For the text-containing cell, return its midpoint in (x, y) coordinate format. 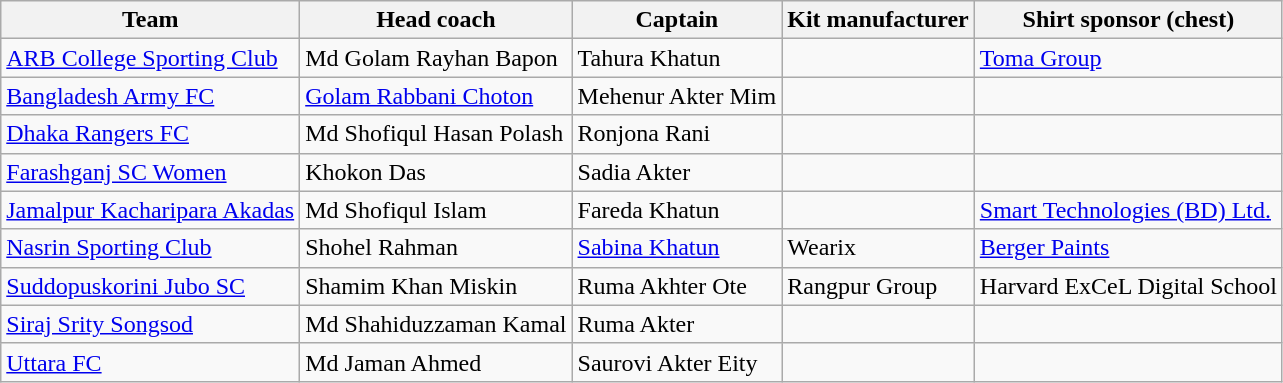
Shohel Rahman (436, 248)
Harvard ExCeL Digital School (1128, 286)
Md Shahiduzzaman Kamal (436, 324)
Golam Rabbani Choton (436, 96)
Siraj Srity Songsod (150, 324)
Toma Group (1128, 58)
Shirt sponsor (chest) (1128, 20)
Md Jaman Ahmed (436, 362)
Khokon Das (436, 172)
Sabina Khatun (677, 248)
Fareda Khatun (677, 210)
Ruma Akhter Ote (677, 286)
Ruma Akter (677, 324)
Kit manufacturer (878, 20)
Wearix (878, 248)
Head coach (436, 20)
Captain (677, 20)
Rangpur Group (878, 286)
Berger Paints (1128, 248)
Uttara FC (150, 362)
Smart Technologies (BD) Ltd. (1128, 210)
Md Shofiqul Hasan Polash (436, 134)
Dhaka Rangers FC (150, 134)
Team (150, 20)
Tahura Khatun (677, 58)
Md Golam Rayhan Bapon (436, 58)
ARB College Sporting Club (150, 58)
Bangladesh Army FC (150, 96)
Mehenur Akter Mim (677, 96)
Ronjona Rani (677, 134)
Shamim Khan Miskin (436, 286)
Nasrin Sporting Club (150, 248)
Saurovi Akter Eity (677, 362)
Farashganj SC Women (150, 172)
Jamalpur Kacharipara Akadas (150, 210)
Sadia Akter (677, 172)
Suddopuskorini Jubo SC (150, 286)
Md Shofiqul Islam (436, 210)
